Return the [X, Y] coordinate for the center point of the cell that contains the specified text.  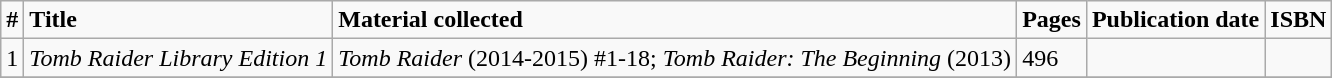
Pages [1052, 20]
1 [12, 58]
Title [178, 20]
496 [1052, 58]
Tomb Raider (2014-2015) #1-18; Tomb Raider: The Beginning (2013) [675, 58]
Material collected [675, 20]
Publication date [1175, 20]
# [12, 20]
ISBN [1298, 20]
Tomb Raider Library Edition 1 [178, 58]
